Find where the given text appears and provide that cell's center as [x, y] coordinate. 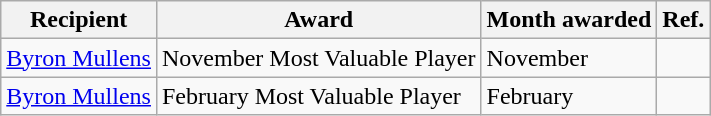
Ref. [684, 20]
November Most Valuable Player [318, 58]
February Most Valuable Player [318, 96]
Award [318, 20]
November [569, 58]
Recipient [79, 20]
February [569, 96]
Month awarded [569, 20]
